Search for the cell housing the specified text and yield its (X, Y) center coordinate. 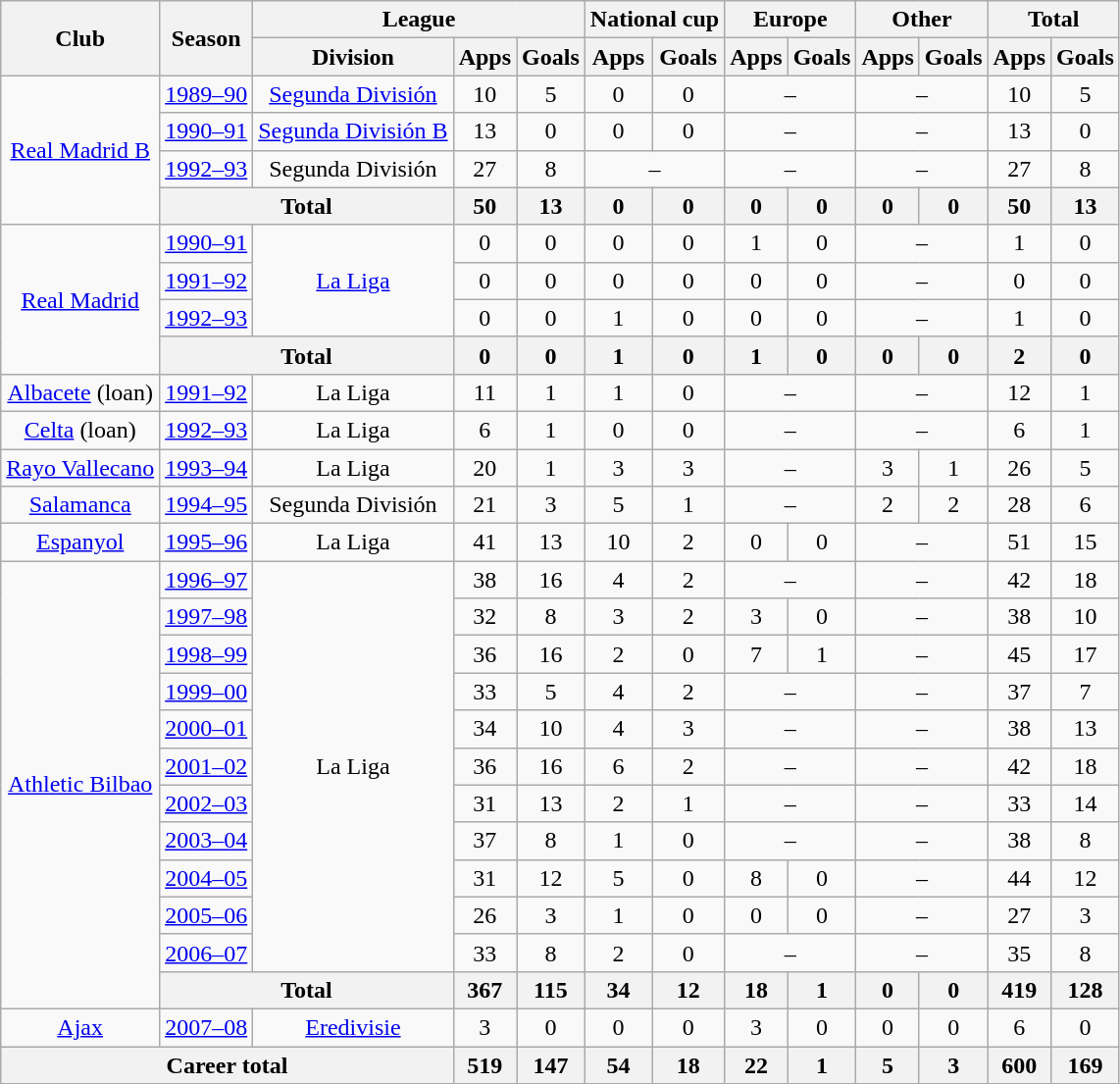
35 (1019, 953)
1994–95 (206, 505)
2002–03 (206, 803)
169 (1086, 1064)
Division (353, 57)
32 (484, 617)
2004–05 (206, 878)
1989–90 (206, 94)
1993–94 (206, 468)
Albacete (loan) (80, 392)
2006–07 (206, 953)
1998–99 (206, 654)
41 (484, 542)
Europe (790, 20)
Real Madrid (80, 299)
2000–01 (206, 729)
14 (1086, 803)
28 (1019, 505)
Segunda División B (353, 131)
2001–02 (206, 766)
419 (1019, 990)
17 (1086, 654)
2005–06 (206, 915)
367 (484, 990)
128 (1086, 990)
Espanyol (80, 542)
1995–96 (206, 542)
Celta (loan) (80, 430)
147 (551, 1064)
Season (206, 38)
League (420, 20)
Club (80, 38)
National cup (654, 20)
21 (484, 505)
Career total (228, 1064)
2007–08 (206, 1027)
1996–97 (206, 580)
Rayo Vallecano (80, 468)
20 (484, 468)
54 (618, 1064)
22 (756, 1064)
Athletic Bilbao (80, 785)
1997–98 (206, 617)
51 (1019, 542)
Ajax (80, 1027)
Salamanca (80, 505)
11 (484, 392)
519 (484, 1064)
15 (1086, 542)
Real Madrid B (80, 150)
1999–00 (206, 692)
44 (1019, 878)
115 (551, 990)
Eredivisie (353, 1027)
Other (922, 20)
45 (1019, 654)
600 (1019, 1064)
2003–04 (206, 841)
